Capture the cell that displays the provided text and extract its [x, y] central coordinate. 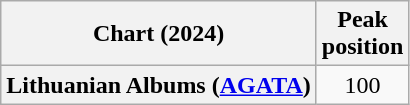
Chart (2024) [159, 34]
Peakposition [362, 34]
Lithuanian Albums (AGATA) [159, 85]
100 [362, 85]
